Identify which cell holds the provided text, then report its (X, Y) central coordinate. 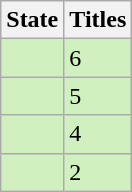
5 (98, 96)
State (32, 20)
2 (98, 172)
4 (98, 134)
Titles (98, 20)
6 (98, 58)
